Locate the cell with the specified text and output its (x, y) center coordinate. 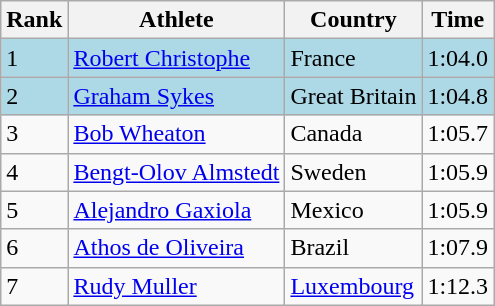
Brazil (354, 248)
Luxembourg (354, 286)
1:04.0 (458, 58)
Athlete (176, 20)
4 (34, 172)
Mexico (354, 210)
3 (34, 134)
1:04.8 (458, 96)
Rudy Muller (176, 286)
7 (34, 286)
Bengt-Olov Almstedt (176, 172)
Country (354, 20)
Rank (34, 20)
Robert Christophe (176, 58)
Canada (354, 134)
2 (34, 96)
1:12.3 (458, 286)
5 (34, 210)
6 (34, 248)
Sweden (354, 172)
1:05.7 (458, 134)
1 (34, 58)
Alejandro Gaxiola (176, 210)
Athos de Oliveira (176, 248)
Graham Sykes (176, 96)
Great Britain (354, 96)
Bob Wheaton (176, 134)
Time (458, 20)
France (354, 58)
1:07.9 (458, 248)
